Capture the cell that displays the provided text and extract its (x, y) central coordinate. 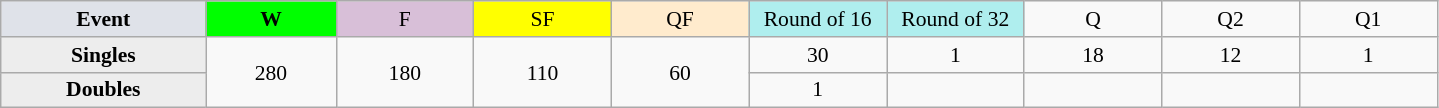
F (405, 19)
Singles (104, 55)
180 (405, 72)
Event (104, 19)
280 (271, 72)
Doubles (104, 90)
Round of 32 (955, 19)
Round of 16 (818, 19)
Q1 (1368, 19)
18 (1093, 55)
Q (1093, 19)
12 (1231, 55)
30 (818, 55)
Q2 (1231, 19)
QF (680, 19)
60 (680, 72)
W (271, 19)
SF (543, 19)
110 (543, 72)
